Determine the [X, Y] coordinate at the center of the cell enclosing the given text.  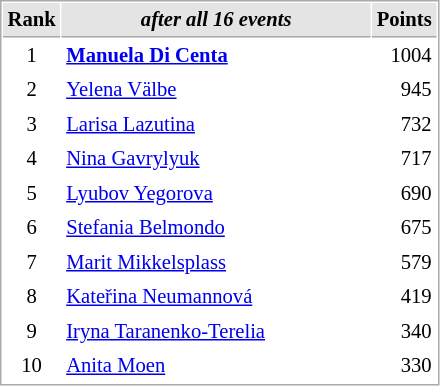
419 [404, 296]
Nina Gavrylyuk [216, 158]
945 [404, 90]
Points [404, 20]
5 [32, 194]
2 [32, 90]
Marit Mikkelsplass [216, 262]
Stefania Belmondo [216, 228]
340 [404, 332]
579 [404, 262]
Larisa Lazutina [216, 124]
732 [404, 124]
Lyubov Yegorova [216, 194]
Iryna Taranenko-Terelia [216, 332]
330 [404, 366]
3 [32, 124]
Anita Moen [216, 366]
1004 [404, 56]
4 [32, 158]
after all 16 events [216, 20]
9 [32, 332]
8 [32, 296]
Manuela Di Centa [216, 56]
10 [32, 366]
675 [404, 228]
690 [404, 194]
Kateřina Neumannová [216, 296]
Yelena Välbe [216, 90]
717 [404, 158]
7 [32, 262]
1 [32, 56]
6 [32, 228]
Rank [32, 20]
